Pinpoint the cell where the given text exists, returning its (X, Y) midpoint coordinate. 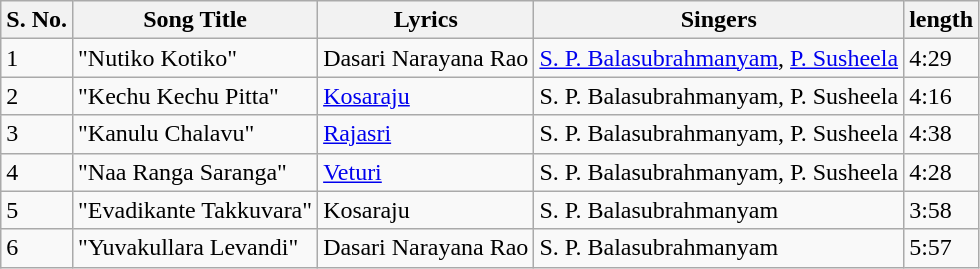
6 (37, 248)
"Nutiko Kotiko" (194, 58)
S. No. (37, 20)
5:57 (942, 248)
Lyrics (426, 20)
Rajasri (426, 134)
2 (37, 96)
"Kechu Kechu Pitta" (194, 96)
"Kanulu Chalavu" (194, 134)
length (942, 20)
Song Title (194, 20)
4:28 (942, 172)
"Yuvakullara Levandi" (194, 248)
4 (37, 172)
"Evadikante Takkuvara" (194, 210)
Singers (719, 20)
5 (37, 210)
4:38 (942, 134)
3:58 (942, 210)
"Naa Ranga Saranga" (194, 172)
1 (37, 58)
Veturi (426, 172)
4:16 (942, 96)
3 (37, 134)
4:29 (942, 58)
